Scan for the cell matching the given text and deliver its [x, y] coordinate at center. 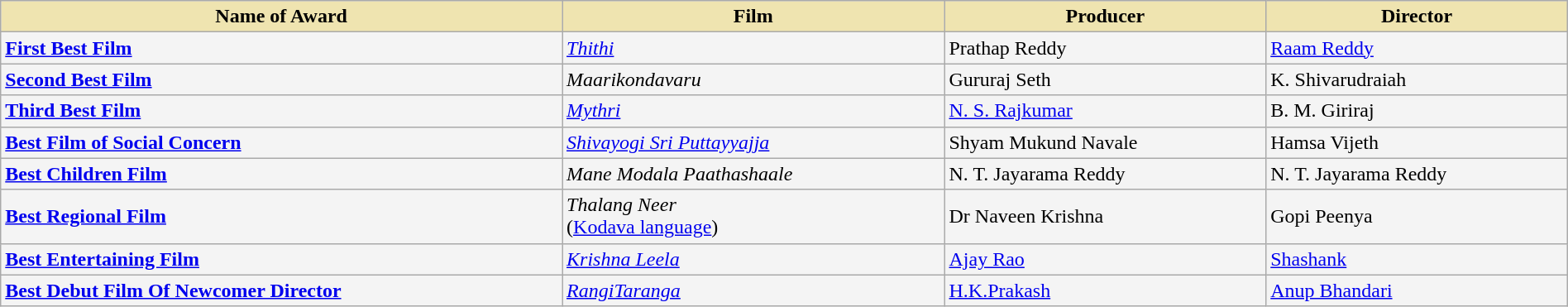
Hamsa Vijeth [1417, 142]
Third Best Film [281, 111]
K. Shivarudraiah [1417, 79]
Director [1417, 17]
Mythri [753, 111]
Thithi [753, 48]
Second Best Film [281, 79]
Krishna Leela [753, 259]
Producer [1105, 17]
H.K.Prakash [1105, 290]
Thalang Neer(Kodava language) [753, 217]
Film [753, 17]
N. S. Rajkumar [1105, 111]
Best Debut Film Of Newcomer Director [281, 290]
Name of Award [281, 17]
Raam Reddy [1417, 48]
Shashank [1417, 259]
Best Children Film [281, 174]
Best Film of Social Concern [281, 142]
Prathap Reddy [1105, 48]
Shyam Mukund Navale [1105, 142]
Gururaj Seth [1105, 79]
Mane Modala Paathashaale [753, 174]
Best Regional Film [281, 217]
First Best Film [281, 48]
Best Entertaining Film [281, 259]
Ajay Rao [1105, 259]
Gopi Peenya [1417, 217]
Anup Bhandari [1417, 290]
Maarikondavaru [753, 79]
RangiTaranga [753, 290]
B. M. Giriraj [1417, 111]
Dr Naveen Krishna [1105, 217]
Shivayogi Sri Puttayyajja [753, 142]
